Detect which cell encompasses the target text, then output its [X, Y] center coordinate. 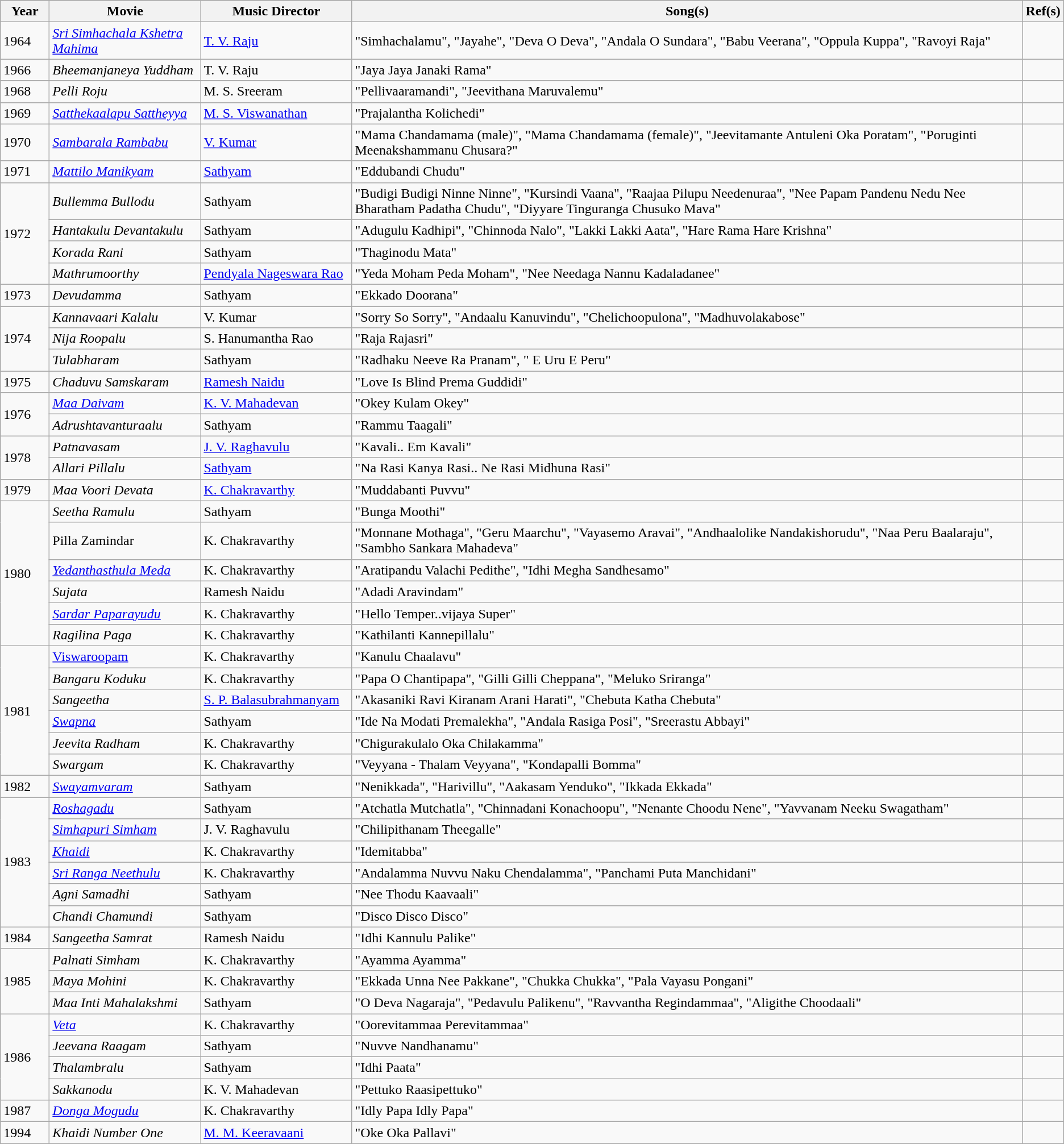
1972 [25, 233]
1983 [25, 862]
"Jaya Jaya Janaki Rama" [687, 70]
Devudamma [125, 295]
Jeevita Radham [125, 743]
1968 [25, 91]
Adrushtavanturaalu [125, 425]
1970 [25, 142]
"Thaginodu Mata" [687, 252]
Allari Pillalu [125, 468]
1974 [25, 338]
"Radhaku Neeve Ra Pranam", " E Uru E Peru" [687, 360]
"Nuvve Nandhanamu" [687, 1046]
"Idemitabba" [687, 851]
"Rammu Taagali" [687, 425]
1966 [25, 70]
"Atchatla Mutchatla", "Chinnadani Konachoopu", "Nenante Choodu Nene", "Yavvanam Neeku Swagatham" [687, 808]
Seetha Ramulu [125, 511]
Sri Ranga Neethulu [125, 873]
Tulabharam [125, 360]
Sakkanodu [125, 1089]
"Oorevitammaa Perevitammaa" [687, 1025]
"Okey Kulam Okey" [687, 403]
Mathrumoorthy [125, 273]
Pilla Zamindar [125, 541]
Song(s) [687, 11]
Sri Simhachala Kshetra Mahima [125, 41]
M. M. Keeravaani [276, 1133]
"Hello Temper..vijaya Super" [687, 613]
Sangeetha Samrat [125, 938]
Swapna [125, 722]
"Ekkado Doorana" [687, 295]
Yedanthasthula Meda [125, 570]
Jeevana Raagam [125, 1046]
"Prajalantha Kolichedi" [687, 113]
"Andalamma Nuvvu Naku Chendalamma", "Panchami Puta Manchidani" [687, 873]
"Monnane Mothaga", "Geru Maarchu", "Vayasemo Aravai", "Andhaalolike Nandakishorudu", "Naa Peru Baalaraju", "Sambho Sankara Mahadeva" [687, 541]
S. P. Balasubrahmanyam [276, 700]
Sujata [125, 592]
Roshagadu [125, 808]
"Kanulu Chaalavu" [687, 656]
Korada Rani [125, 252]
"Adadi Aravindam" [687, 592]
1980 [25, 573]
"Muddabanti Puvvu" [687, 490]
Ragilina Paga [125, 635]
Mattilo Manikyam [125, 172]
1976 [25, 414]
1985 [25, 981]
1973 [25, 295]
"Kathilanti Kannepillalu" [687, 635]
Pelli Roju [125, 91]
"Chilipithanam Theegalle" [687, 830]
Bheemanjaneya Yuddham [125, 70]
"Na Rasi Kanya Rasi.. Ne Rasi Midhuna Rasi" [687, 468]
"Ayamma Ayamma" [687, 959]
1994 [25, 1133]
"Nee Thodu Kaavaali" [687, 895]
Satthekaalapu Sattheyya [125, 113]
Sambarala Rambabu [125, 142]
Chandi Chamundi [125, 916]
Viswaroopam [125, 656]
"Bunga Moothi" [687, 511]
"Oke Oka Pallavi" [687, 1133]
"Idhi Paata" [687, 1068]
"Akasaniki Ravi Kiranam Arani Harati", "Chebuta Katha Chebuta" [687, 700]
Pendyala Nageswara Rao [276, 273]
"Pettuko Raasipettuko" [687, 1089]
Patnavasam [125, 447]
"O Deva Nagaraja", "Pedavulu Palikenu", "Ravvantha Regindammaa", "Aligithe Choodaali" [687, 1002]
Ref(s) [1043, 11]
M. S. Sreeram [276, 91]
Hantakulu Devantakulu [125, 230]
1964 [25, 41]
"Ekkada Unna Nee Pakkane", "Chukka Chukka", "Pala Vayasu Pongani" [687, 981]
1969 [25, 113]
Maa Voori Devata [125, 490]
Kannavaari Kalalu [125, 317]
"Papa O Chantipapa", "Gilli Gilli Cheppana", "Meluko Sriranga" [687, 678]
Khaidi [125, 851]
Movie [125, 11]
Khaidi Number One [125, 1133]
Music Director [276, 11]
Swargam [125, 765]
1981 [25, 710]
Year [25, 11]
"Idly Papa Idly Papa" [687, 1111]
Bullemma Bullodu [125, 201]
1971 [25, 172]
Palnati Simham [125, 959]
Maa Inti Mahalakshmi [125, 1002]
"Kavali.. Em Kavali" [687, 447]
"Ide Na Modati Premalekha", "Andala Rasiga Posi", "Sreerastu Abbayi" [687, 722]
Sangeetha [125, 700]
"Idhi Kannulu Palike" [687, 938]
"Eddubandi Chudu" [687, 172]
"Nenikkada", "Harivillu", "Aakasam Yenduko", "Ikkada Ekkada" [687, 787]
"Simhachalamu", "Jayahe", "Deva O Deva", "Andala O Sundara", "Babu Veerana", "Oppula Kuppa", "Ravoyi Raja" [687, 41]
1978 [25, 457]
"Veyyana - Thalam Veyyana", "Kondapalli Bomma" [687, 765]
Veta [125, 1025]
Swayamvaram [125, 787]
"Mama Chandamama (male)", "Mama Chandamama (female)", "Jeevitamante Antuleni Oka Poratam", "Poruginti Meenakshammanu Chusara?" [687, 142]
Sardar Paparayudu [125, 613]
1986 [25, 1057]
"Chigurakulalo Oka Chilakamma" [687, 743]
"Pellivaaramandi", "Jeevithana Maruvalemu" [687, 91]
1979 [25, 490]
1975 [25, 382]
Maya Mohini [125, 981]
"Yeda Moham Peda Moham", "Nee Needaga Nannu Kadaladanee" [687, 273]
"Disco Disco Disco" [687, 916]
"Adugulu Kadhipi", "Chinnoda Nalo", "Lakki Lakki Aata", "Hare Rama Hare Krishna" [687, 230]
"Sorry So Sorry", "Andaalu Kanuvindu", "Chelichoopulona", "Madhuvolakabose" [687, 317]
Bangaru Koduku [125, 678]
1982 [25, 787]
"Love Is Blind Prema Guddidi" [687, 382]
"Aratipandu Valachi Pedithe", "Idhi Megha Sandhesamo" [687, 570]
S. Hanumantha Rao [276, 339]
Maa Daivam [125, 403]
Chaduvu Samskaram [125, 382]
Simhapuri Simham [125, 830]
Donga Mogudu [125, 1111]
M. S. Viswanathan [276, 113]
1987 [25, 1111]
Agni Samadhi [125, 895]
1984 [25, 938]
Thalambralu [125, 1068]
"Raja Rajasri" [687, 339]
Nija Roopalu [125, 339]
